Capture the cell that displays the provided text and extract its (x, y) central coordinate. 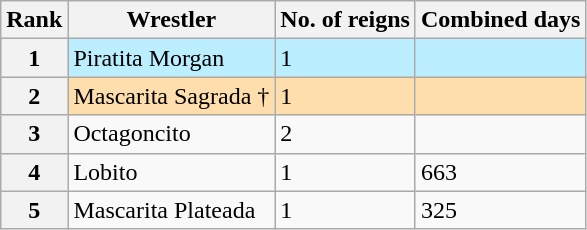
Mascarita Plateada (172, 210)
Lobito (172, 172)
Mascarita Sagrada † (172, 96)
5 (34, 210)
3 (34, 134)
Rank (34, 20)
Wrestler (172, 20)
325 (500, 210)
663 (500, 172)
Octagoncito (172, 134)
Combined days (500, 20)
No. of reigns (346, 20)
Piratita Morgan (172, 58)
4 (34, 172)
